Extract the [x, y] coordinate from the center of the cell holding the provided text.  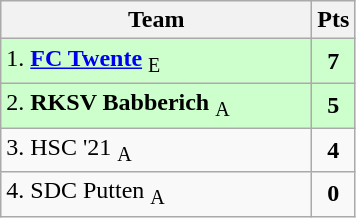
4. SDC Putten A [156, 194]
1. FC Twente E [156, 61]
5 [334, 105]
Pts [334, 20]
Team [156, 20]
2. RKSV Babberich A [156, 105]
0 [334, 194]
4 [334, 150]
7 [334, 61]
3. HSC '21 A [156, 150]
